Find where the given text appears and provide that cell's center as (X, Y) coordinate. 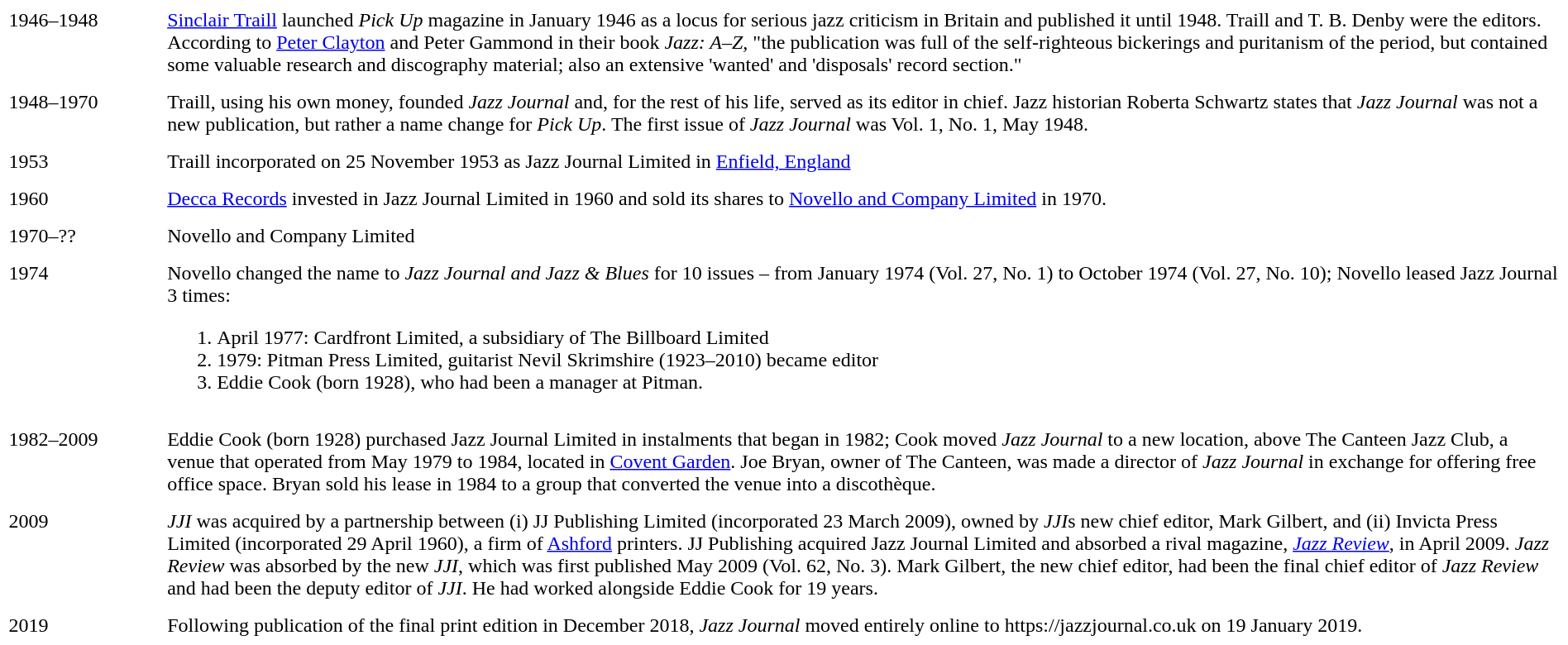
1982–2009 (81, 461)
1960 (81, 198)
Decca Records invested in Jazz Journal Limited in 1960 and sold its shares to Novello and Company Limited in 1970. (863, 198)
1970–?? (81, 236)
2009 (81, 554)
1974 (81, 337)
Novello and Company Limited (863, 236)
2019 (81, 625)
1953 (81, 161)
1948–1970 (81, 112)
1946–1948 (81, 42)
Traill incorporated on 25 November 1953 as Jazz Journal Limited in Enfield, England (863, 161)
